Find where the given text appears and provide that cell's center as [x, y] coordinate. 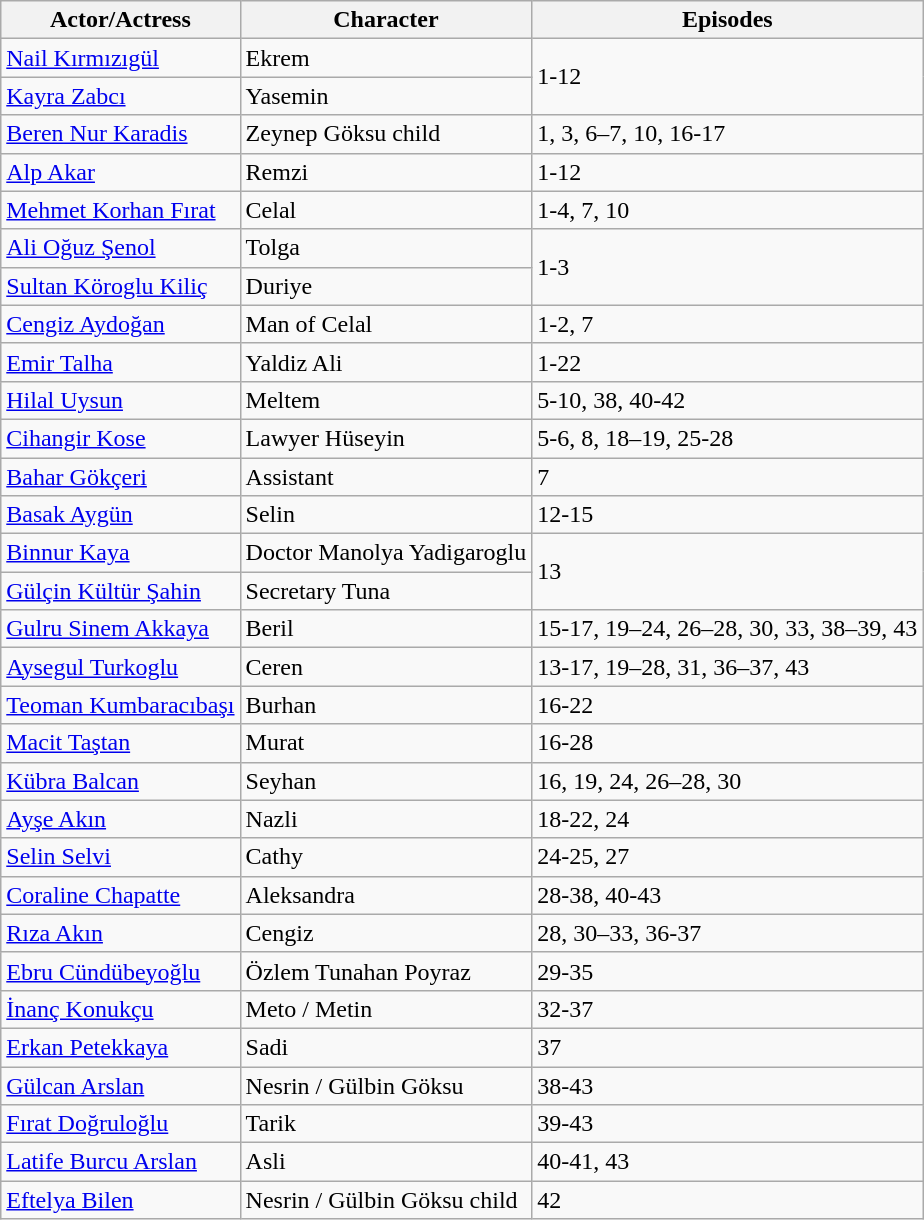
1-3 [728, 267]
28, 30–33, 36-37 [728, 933]
39-43 [728, 1124]
Hilal Uysun [120, 400]
Bahar Gökçeri [120, 477]
Character [386, 20]
Meltem [386, 400]
Murat [386, 743]
Assistant [386, 477]
Seyhan [386, 781]
Macit Taştan [120, 743]
5-6, 8, 18–19, 25-28 [728, 438]
İnanç Konukçu [120, 1009]
Gulru Sinem Akkaya [120, 629]
Nesrin / Gülbin Göksu [386, 1085]
Ekrem [386, 58]
Gülcan Arslan [120, 1085]
42 [728, 1200]
Ali Oğuz Şenol [120, 248]
Celal [386, 210]
24-25, 27 [728, 857]
Cengiz [386, 933]
Yasemin [386, 96]
Yaldiz Ali [386, 362]
Doctor Manolya Yadigaroglu [386, 553]
Beren Nur Karadis [120, 134]
Mehmet Korhan Fırat [120, 210]
1-22 [728, 362]
Zeynep Göksu child [386, 134]
16-28 [728, 743]
18-22, 24 [728, 819]
Aleksandra [386, 895]
Secretary Tuna [386, 591]
Latife Burcu Arslan [120, 1162]
Teoman Kumbaracıbaşı [120, 705]
Cengiz Aydoğan [120, 324]
Kayra Zabcı [120, 96]
Kübra Balcan [120, 781]
Meto / Metin [386, 1009]
Emir Talha [120, 362]
Selin [386, 515]
1-2, 7 [728, 324]
Tolga [386, 248]
Fırat Doğruloğlu [120, 1124]
Asli [386, 1162]
29-35 [728, 971]
1, 3, 6–7, 10, 16-17 [728, 134]
7 [728, 477]
Ebru Cündübeyoğlu [120, 971]
Aysegul Turkoglu [120, 667]
Tarik [386, 1124]
12-15 [728, 515]
Cathy [386, 857]
Sultan Köroglu Kiliç [120, 286]
Alp Akar [120, 172]
Nail Kırmızıgül [120, 58]
16, 19, 24, 26–28, 30 [728, 781]
Episodes [728, 20]
13-17, 19–28, 31, 36–37, 43 [728, 667]
38-43 [728, 1085]
Özlem Tunahan Poyraz [386, 971]
Actor/Actress [120, 20]
37 [728, 1047]
15-17, 19–24, 26–28, 30, 33, 38–39, 43 [728, 629]
Beril [386, 629]
Man of Celal [386, 324]
28-38, 40-43 [728, 895]
Gülçin Kültür Şahin [120, 591]
Eftelya Bilen [120, 1200]
Erkan Petekkaya [120, 1047]
Basak Aygün [120, 515]
Nesrin / Gülbin Göksu child [386, 1200]
Binnur Kaya [120, 553]
Burhan [386, 705]
Cihangir Kose [120, 438]
5-10, 38, 40-42 [728, 400]
Selin Selvi [120, 857]
40-41, 43 [728, 1162]
Duriye [386, 286]
Lawyer Hüseyin [386, 438]
Ceren [386, 667]
Sadi [386, 1047]
1-4, 7, 10 [728, 210]
32-37 [728, 1009]
13 [728, 572]
16-22 [728, 705]
Ayşe Akın [120, 819]
Coraline Chapatte [120, 895]
Nazli [386, 819]
Remzi [386, 172]
Rıza Akın [120, 933]
